Determine the (X, Y) coordinate at the center of the cell enclosing the given text.  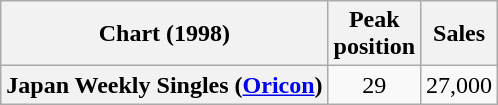
27,000 (460, 85)
Sales (460, 34)
Chart (1998) (164, 34)
29 (374, 85)
Japan Weekly Singles (Oricon) (164, 85)
Peakposition (374, 34)
